Identify which cell holds the provided text, then report its [X, Y] central coordinate. 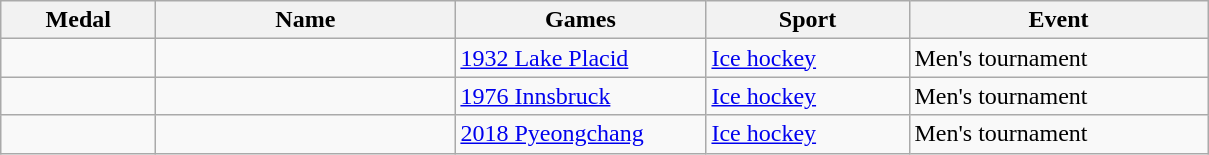
Games [580, 20]
1932 Lake Placid [580, 58]
Name [306, 20]
Event [1058, 20]
1976 Innsbruck [580, 96]
Medal [78, 20]
2018 Pyeongchang [580, 134]
Sport [808, 20]
